From the cell containing the given text, extract its center point as [X, Y] coordinate. 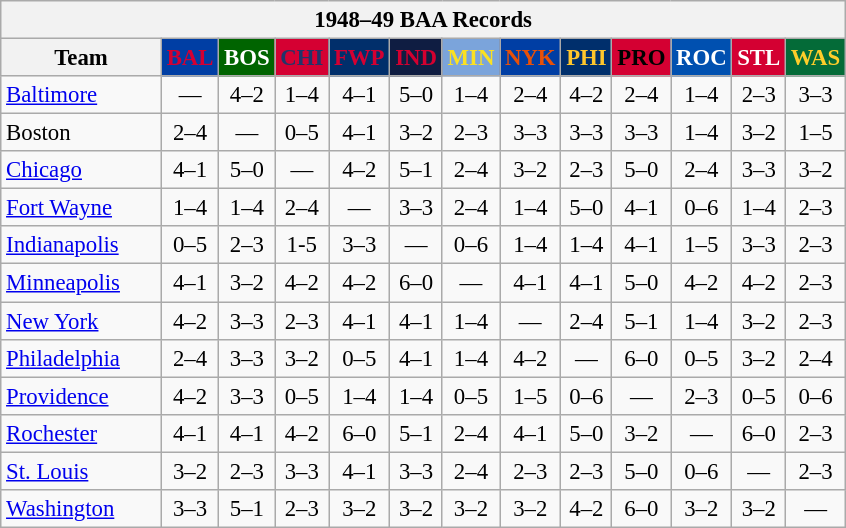
PRO [642, 58]
MIN [470, 58]
Team [82, 58]
Chicago [82, 170]
STL [759, 58]
IND [416, 58]
Washington [82, 509]
1-5 [302, 245]
St. Louis [82, 471]
BOS [247, 58]
New York [82, 321]
1948–49 BAA Records [424, 20]
NYK [530, 58]
ROC [702, 58]
Providence [82, 396]
WAS [816, 58]
Minneapolis [82, 283]
FWP [360, 58]
Fort Wayne [82, 208]
BAL [190, 58]
CHI [302, 58]
Rochester [82, 433]
Philadelphia [82, 358]
PHI [586, 58]
Indianapolis [82, 245]
Baltimore [82, 95]
Boston [82, 133]
